From the cell containing the given text, extract its center point as [x, y] coordinate. 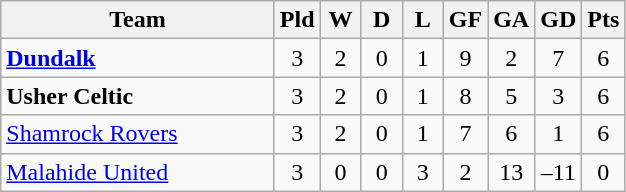
Pts [604, 20]
GA [512, 20]
GD [558, 20]
GF [465, 20]
Usher Celtic [138, 96]
9 [465, 58]
W [340, 20]
Shamrock Rovers [138, 134]
8 [465, 96]
Dundalk [138, 58]
Team [138, 20]
Pld [297, 20]
13 [512, 172]
5 [512, 96]
–11 [558, 172]
D [382, 20]
Malahide United [138, 172]
L [422, 20]
